Pinpoint the cell where the given text exists, returning its (X, Y) midpoint coordinate. 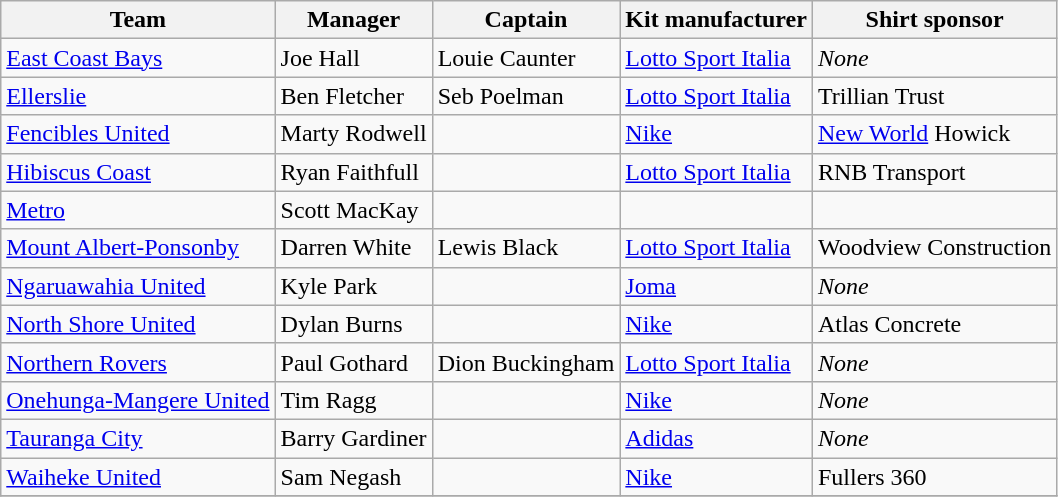
Atlas Concrete (934, 324)
Manager (354, 20)
Tim Ragg (354, 400)
Team (138, 20)
Scott MacKay (354, 210)
North Shore United (138, 324)
Dylan Burns (354, 324)
Woodview Construction (934, 248)
Tauranga City (138, 438)
Adidas (716, 438)
Ryan Faithfull (354, 172)
Hibiscus Coast (138, 172)
Seb Poelman (526, 96)
Onehunga-Mangere United (138, 400)
Sam Negash (354, 477)
Waiheke United (138, 477)
Ellerslie (138, 96)
Ngaruawahia United (138, 286)
East Coast Bays (138, 58)
Kit manufacturer (716, 20)
Fencibles United (138, 134)
Louie Caunter (526, 58)
Northern Rovers (138, 362)
Kyle Park (354, 286)
Fullers 360 (934, 477)
Marty Rodwell (354, 134)
Metro (138, 210)
Ben Fletcher (354, 96)
Paul Gothard (354, 362)
Dion Buckingham (526, 362)
Captain (526, 20)
RNB Transport (934, 172)
Lewis Black (526, 248)
Joe Hall (354, 58)
Barry Gardiner (354, 438)
New World Howick (934, 134)
Darren White (354, 248)
Trillian Trust (934, 96)
Mount Albert-Ponsonby (138, 248)
Shirt sponsor (934, 20)
Joma (716, 286)
